From the cell containing the given text, extract its center point as [x, y] coordinate. 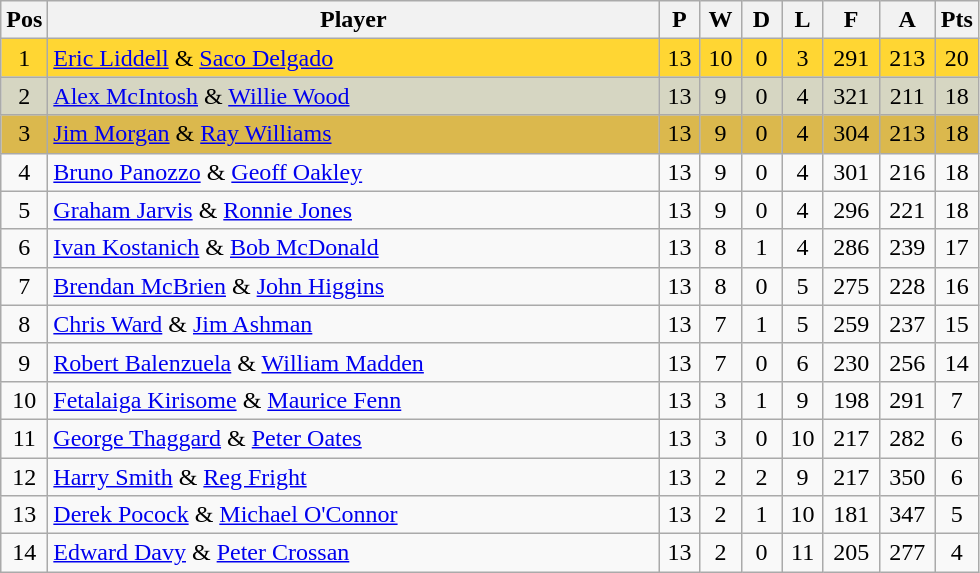
Eric Liddell & Saco Delgado [354, 58]
P [680, 20]
Derek Pocock & Michael O'Connor [354, 515]
211 [907, 96]
Pts [956, 20]
Ivan Kostanich & Bob McDonald [354, 248]
D [762, 20]
304 [851, 134]
George Thaggard & Peter Oates [354, 438]
W [720, 20]
282 [907, 438]
237 [907, 324]
350 [907, 477]
A [907, 20]
Jim Morgan & Ray Williams [354, 134]
296 [851, 210]
17 [956, 248]
Pos [24, 20]
205 [851, 553]
301 [851, 172]
216 [907, 172]
239 [907, 248]
275 [851, 286]
20 [956, 58]
12 [24, 477]
Fetalaiga Kirisome & Maurice Fenn [354, 400]
198 [851, 400]
321 [851, 96]
256 [907, 362]
L [802, 20]
Edward Davy & Peter Crossan [354, 553]
Harry Smith & Reg Fright [354, 477]
Chris Ward & Jim Ashman [354, 324]
286 [851, 248]
Graham Jarvis & Ronnie Jones [354, 210]
Robert Balenzuela & William Madden [354, 362]
Alex McIntosh & Willie Wood [354, 96]
15 [956, 324]
230 [851, 362]
221 [907, 210]
Bruno Panozzo & Geoff Oakley [354, 172]
F [851, 20]
181 [851, 515]
Brendan McBrien & John Higgins [354, 286]
259 [851, 324]
16 [956, 286]
Player [354, 20]
228 [907, 286]
347 [907, 515]
277 [907, 553]
